From the cell containing the given text, extract its center point as [X, Y] coordinate. 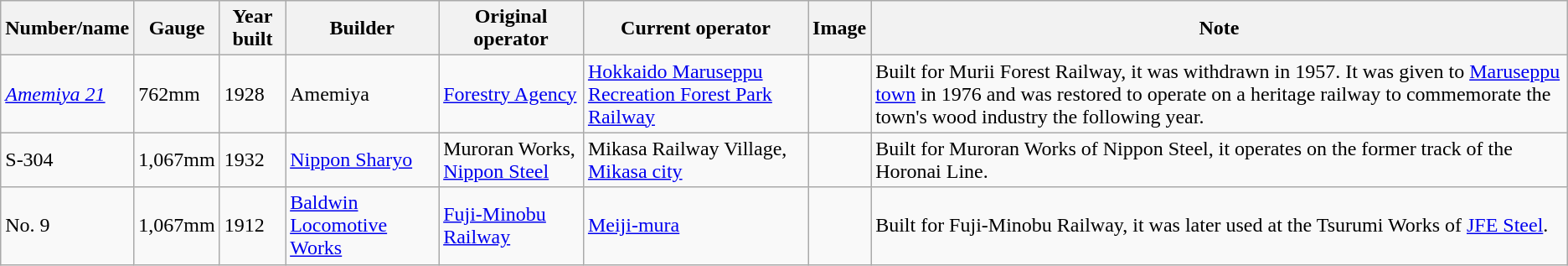
Current operator [695, 29]
Muroran Works, Nippon Steel [511, 159]
Amemiya 21 [67, 94]
Year built [252, 29]
Note [1220, 29]
Baldwin Locomotive Works [362, 226]
Mikasa Railway Village, Mikasa city [695, 159]
Forestry Agency [511, 94]
No. 9 [67, 226]
S-304 [67, 159]
Meiji-mura [695, 226]
Amemiya [362, 94]
1932 [252, 159]
Number/name [67, 29]
Nippon Sharyo [362, 159]
Built for Fuji-Minobu Railway, it was later used at the Tsurumi Works of JFE Steel. [1220, 226]
1912 [252, 226]
1928 [252, 94]
762mm [177, 94]
Gauge [177, 29]
Image [839, 29]
Built for Muroran Works of Nippon Steel, it operates on the former track of the Horonai Line. [1220, 159]
Original operator [511, 29]
Builder [362, 29]
Hokkaido Maruseppu Recreation Forest Park Railway [695, 94]
Fuji-Minobu Railway [511, 226]
